Identify which cell holds the provided text, then report its (X, Y) central coordinate. 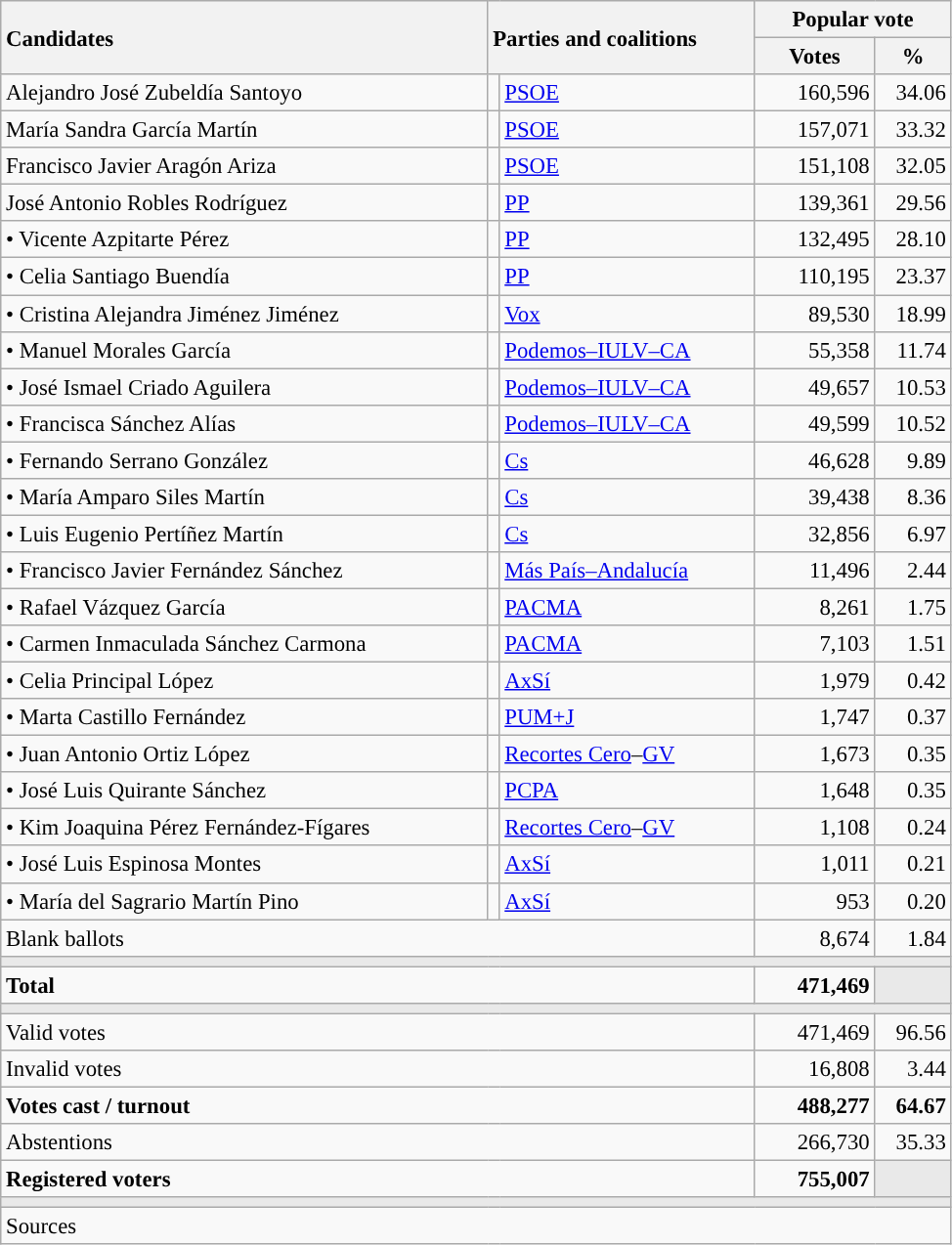
8,261 (815, 607)
Invalid votes (377, 1069)
89,530 (815, 314)
132,495 (815, 239)
0.37 (913, 717)
110,195 (815, 277)
1.75 (913, 607)
1,673 (815, 754)
139,361 (815, 203)
46,628 (815, 460)
• Francisco Javier Fernández Sánchez (244, 571)
11.74 (913, 350)
953 (815, 901)
Total (377, 985)
PUM+J (627, 717)
• Celia Principal López (244, 681)
Valid votes (377, 1032)
Francisco Javier Aragón Ariza (244, 166)
• María del Sagrario Martín Pino (244, 901)
Alejandro José Zubeldía Santoyo (244, 93)
• Vicente Azpitarte Pérez (244, 239)
488,277 (815, 1105)
PCPA (627, 791)
• Juan Antonio Ortiz López (244, 754)
% (913, 57)
• Francisca Sánchez Alías (244, 423)
157,071 (815, 130)
Vox (627, 314)
José Antonio Robles Rodríguez (244, 203)
0.20 (913, 901)
33.32 (913, 130)
49,657 (815, 387)
3.44 (913, 1069)
• Manuel Morales García (244, 350)
Blank ballots (377, 938)
18.99 (913, 314)
• María Amparo Siles Martín (244, 497)
Parties and coalitions (622, 37)
1,747 (815, 717)
151,108 (815, 166)
1,648 (815, 791)
8,674 (815, 938)
64.67 (913, 1105)
0.42 (913, 681)
• Marta Castillo Fernández (244, 717)
266,730 (815, 1142)
28.10 (913, 239)
6.97 (913, 534)
96.56 (913, 1032)
32.05 (913, 166)
32,856 (815, 534)
29.56 (913, 203)
• Fernando Serrano González (244, 460)
Candidates (244, 37)
9.89 (913, 460)
• Rafael Vázquez García (244, 607)
• Luis Eugenio Pertíñez Martín (244, 534)
• Carmen Inmaculada Sánchez Carmona (244, 644)
34.06 (913, 93)
8.36 (913, 497)
Abstentions (377, 1142)
11,496 (815, 571)
0.24 (913, 828)
2.44 (913, 571)
Sources (476, 1226)
Más País–Andalucía (627, 571)
0.21 (913, 865)
1,979 (815, 681)
10.53 (913, 387)
35.33 (913, 1142)
• Cristina Alejandra Jiménez Jiménez (244, 314)
• José Luis Espinosa Montes (244, 865)
1,011 (815, 865)
49,599 (815, 423)
23.37 (913, 277)
Registered voters (377, 1180)
16,808 (815, 1069)
1,108 (815, 828)
Votes cast / turnout (377, 1105)
• Celia Santiago Buendía (244, 277)
755,007 (815, 1180)
• José Luis Quirante Sánchez (244, 791)
39,438 (815, 497)
María Sandra García Martín (244, 130)
Votes (815, 57)
Popular vote (852, 20)
10.52 (913, 423)
• José Ismael Criado Aguilera (244, 387)
1.51 (913, 644)
7,103 (815, 644)
• Kim Joaquina Pérez Fernández-Fígares (244, 828)
55,358 (815, 350)
160,596 (815, 93)
1.84 (913, 938)
